Output the [X, Y] coordinate of the center of the cell containing the given text.  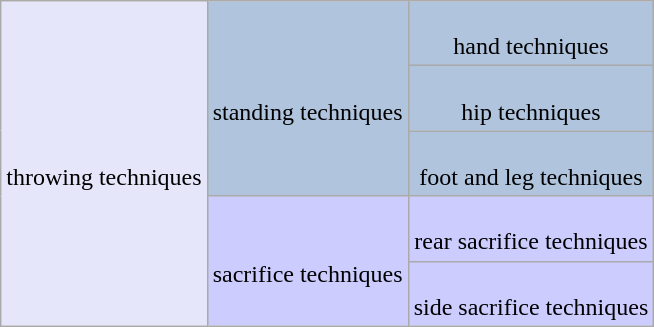
hand techniques [531, 34]
foot and leg techniques [531, 164]
standing techniques [308, 98]
hip techniques [531, 98]
side sacrifice techniques [531, 294]
throwing techniques [104, 164]
rear sacrifice techniques [531, 228]
sacrifice techniques [308, 261]
